Return the [x, y] coordinate for the center point of the cell that contains the specified text.  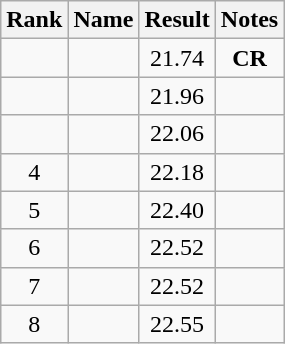
Name [104, 20]
21.96 [177, 96]
Notes [249, 20]
8 [34, 324]
7 [34, 286]
22.18 [177, 172]
22.40 [177, 210]
6 [34, 248]
21.74 [177, 58]
Result [177, 20]
CR [249, 58]
Rank [34, 20]
5 [34, 210]
22.55 [177, 324]
4 [34, 172]
22.06 [177, 134]
